Return the [x, y] coordinate for the center point of the cell that contains the specified text.  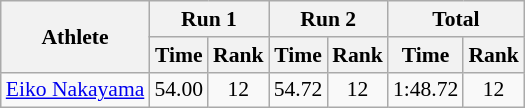
Total [456, 19]
Eiko Nakayama [76, 90]
Run 2 [328, 19]
54.72 [298, 90]
Athlete [76, 36]
Run 1 [208, 19]
54.00 [178, 90]
1:48.72 [426, 90]
